Find where the given text appears and provide that cell's center as [X, Y] coordinate. 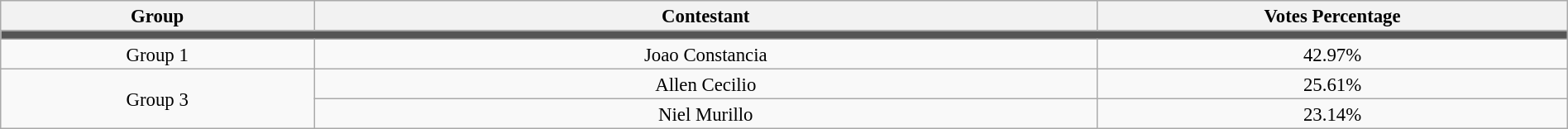
Group 1 [157, 55]
Group 3 [157, 99]
Allen Cecilio [706, 84]
23.14% [1332, 114]
Joao Constancia [706, 55]
42.97% [1332, 55]
Group [157, 16]
Votes Percentage [1332, 16]
Contestant [706, 16]
25.61% [1332, 84]
Niel Murillo [706, 114]
